Locate the cell with the specified text and output its [x, y] center coordinate. 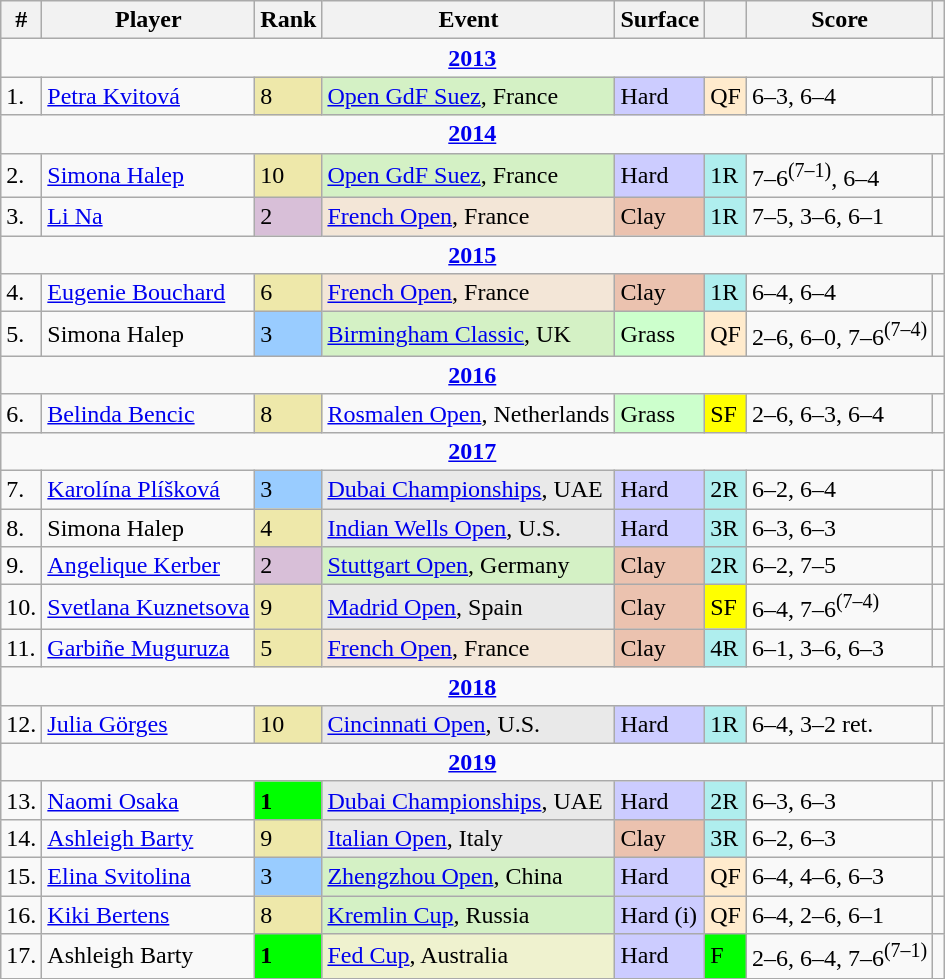
6–4, 6–4 [839, 293]
6–2, 6–3 [839, 839]
4R [726, 648]
2–6, 6–0, 7–6(7–4) [839, 334]
6–4, 7–6(7–4) [839, 608]
Score [839, 20]
3. [22, 217]
Kiki Bertens [148, 915]
10. [22, 608]
11. [22, 648]
2018 [472, 686]
7–6(7–1), 6–4 [839, 176]
Eugenie Bouchard [148, 293]
4 [288, 528]
# [22, 20]
Li Na [148, 217]
2019 [472, 762]
Event [468, 20]
Rank [288, 20]
Petra Kvitová [148, 96]
6–4, 3–2 ret. [839, 724]
6–4, 2–6, 6–1 [839, 915]
2014 [472, 134]
Surface [660, 20]
6–2, 7–5 [839, 566]
Madrid Open, Spain [468, 608]
6–3, 6–4 [839, 96]
12. [22, 724]
F [726, 956]
Birmingham Classic, UK [468, 334]
7. [22, 489]
1. [22, 96]
7–5, 3–6, 6–1 [839, 217]
2. [22, 176]
Italian Open, Italy [468, 839]
4. [22, 293]
13. [22, 800]
2013 [472, 58]
Kremlin Cup, Russia [468, 915]
9. [22, 566]
8. [22, 528]
17. [22, 956]
2017 [472, 451]
14. [22, 839]
6–2, 6–4 [839, 489]
Belinda Bencic [148, 413]
15. [22, 877]
Angelique Kerber [148, 566]
6 [288, 293]
5 [288, 648]
Player [148, 20]
Svetlana Kuznetsova [148, 608]
6. [22, 413]
Zhengzhou Open, China [468, 877]
2016 [472, 375]
Karolína Plíšková [148, 489]
5. [22, 334]
2015 [472, 255]
Cincinnati Open, U.S. [468, 724]
Indian Wells Open, U.S. [468, 528]
Fed Cup, Australia [468, 956]
Hard (i) [660, 915]
Elina Svitolina [148, 877]
Naomi Osaka [148, 800]
Stuttgart Open, Germany [468, 566]
2–6, 6–3, 6–4 [839, 413]
6–1, 3–6, 6–3 [839, 648]
6–4, 4–6, 6–3 [839, 877]
Rosmalen Open, Netherlands [468, 413]
2–6, 6–4, 7–6(7–1) [839, 956]
Julia Görges [148, 724]
Garbiñe Muguruza [148, 648]
16. [22, 915]
